For the text-containing cell, return its midpoint in [X, Y] coordinate format. 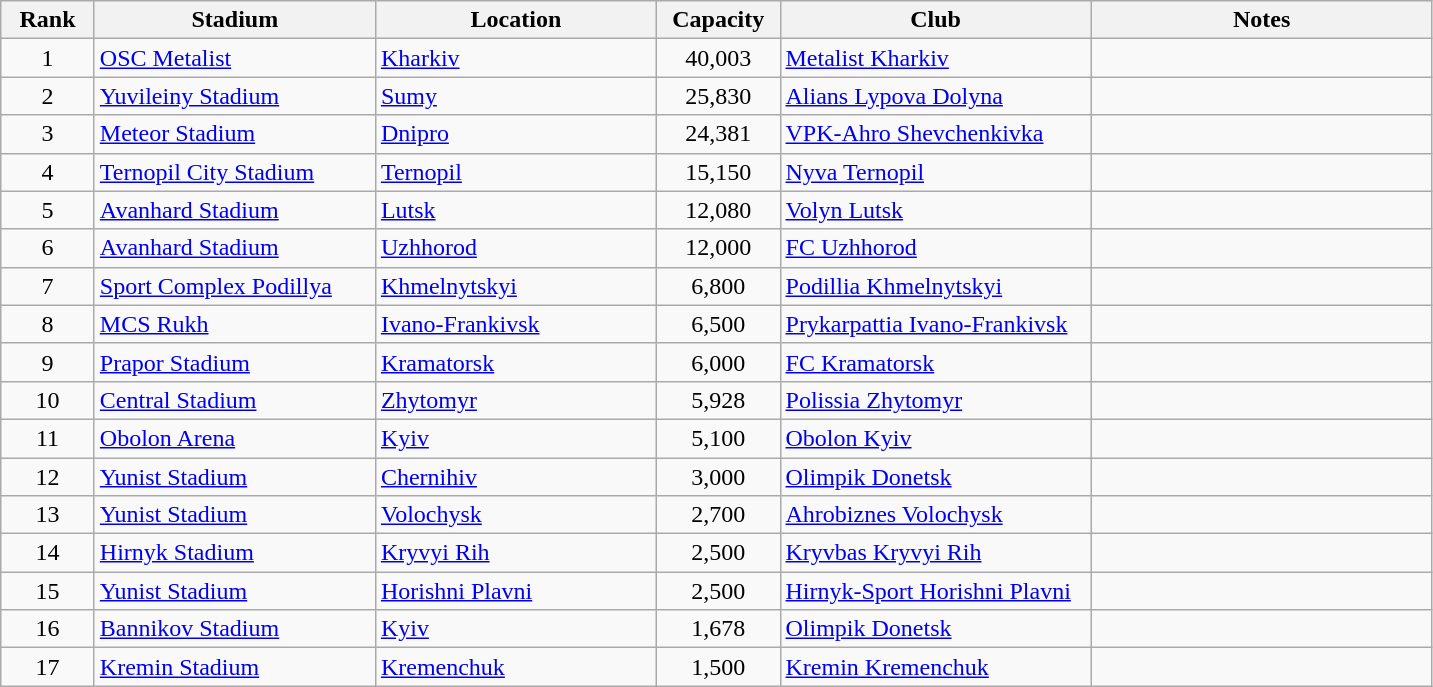
Kremin Stadium [234, 667]
24,381 [718, 134]
Obolon Kyiv [936, 438]
Kremenchuk [516, 667]
5,928 [718, 400]
13 [48, 515]
3,000 [718, 477]
15,150 [718, 172]
FC Kramatorsk [936, 362]
25,830 [718, 96]
Central Stadium [234, 400]
Prapor Stadium [234, 362]
Zhytomyr [516, 400]
Ahrobiznes Volochysk [936, 515]
3 [48, 134]
MCS Rukh [234, 324]
7 [48, 286]
Meteor Stadium [234, 134]
Volyn Lutsk [936, 210]
FC Uzhhorod [936, 248]
11 [48, 438]
Khmelnytskyi [516, 286]
2 [48, 96]
Horishni Plavni [516, 591]
1,500 [718, 667]
Volochysk [516, 515]
Polissia Zhytomyr [936, 400]
Kharkiv [516, 58]
Ternopil [516, 172]
6,000 [718, 362]
Prykarpattia Ivano-Frankivsk [936, 324]
15 [48, 591]
Uzhhorod [516, 248]
12 [48, 477]
VPK-Ahro Shevchenkivka [936, 134]
4 [48, 172]
Lutsk [516, 210]
5 [48, 210]
Podillia Khmelnytskyi [936, 286]
Kramatorsk [516, 362]
8 [48, 324]
6,500 [718, 324]
Ternopil City Stadium [234, 172]
Obolon Arena [234, 438]
2,700 [718, 515]
Ivano-Frankivsk [516, 324]
Kryvbas Kryvyi Rih [936, 553]
Rank [48, 20]
1 [48, 58]
40,003 [718, 58]
1,678 [718, 629]
Bannikov Stadium [234, 629]
Stadium [234, 20]
Nyva Ternopil [936, 172]
Chernihiv [516, 477]
Yuvileiny Stadium [234, 96]
Hirnyk Stadium [234, 553]
OSC Metalist [234, 58]
6 [48, 248]
Hirnyk-Sport Horishni Plavni [936, 591]
9 [48, 362]
Sport Complex Podillya [234, 286]
Kremin Kremenchuk [936, 667]
Notes [1262, 20]
17 [48, 667]
12,080 [718, 210]
Capacity [718, 20]
10 [48, 400]
Kryvyi Rih [516, 553]
14 [48, 553]
Metalist Kharkiv [936, 58]
5,100 [718, 438]
Sumy [516, 96]
6,800 [718, 286]
Alians Lypova Dolyna [936, 96]
Club [936, 20]
Location [516, 20]
12,000 [718, 248]
16 [48, 629]
Dnipro [516, 134]
